Scan for the cell matching the given text and deliver its (x, y) coordinate at center. 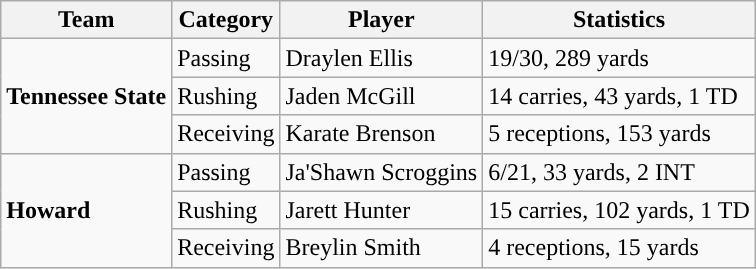
Team (86, 20)
Ja'Shawn Scroggins (382, 172)
Statistics (620, 20)
Jarett Hunter (382, 210)
Draylen Ellis (382, 58)
Howard (86, 210)
Category (226, 20)
6/21, 33 yards, 2 INT (620, 172)
Jaden McGill (382, 96)
5 receptions, 153 yards (620, 134)
Karate Brenson (382, 134)
19/30, 289 yards (620, 58)
Breylin Smith (382, 248)
Player (382, 20)
Tennessee State (86, 96)
15 carries, 102 yards, 1 TD (620, 210)
4 receptions, 15 yards (620, 248)
14 carries, 43 yards, 1 TD (620, 96)
